Identify which cell holds the provided text, then report its (X, Y) central coordinate. 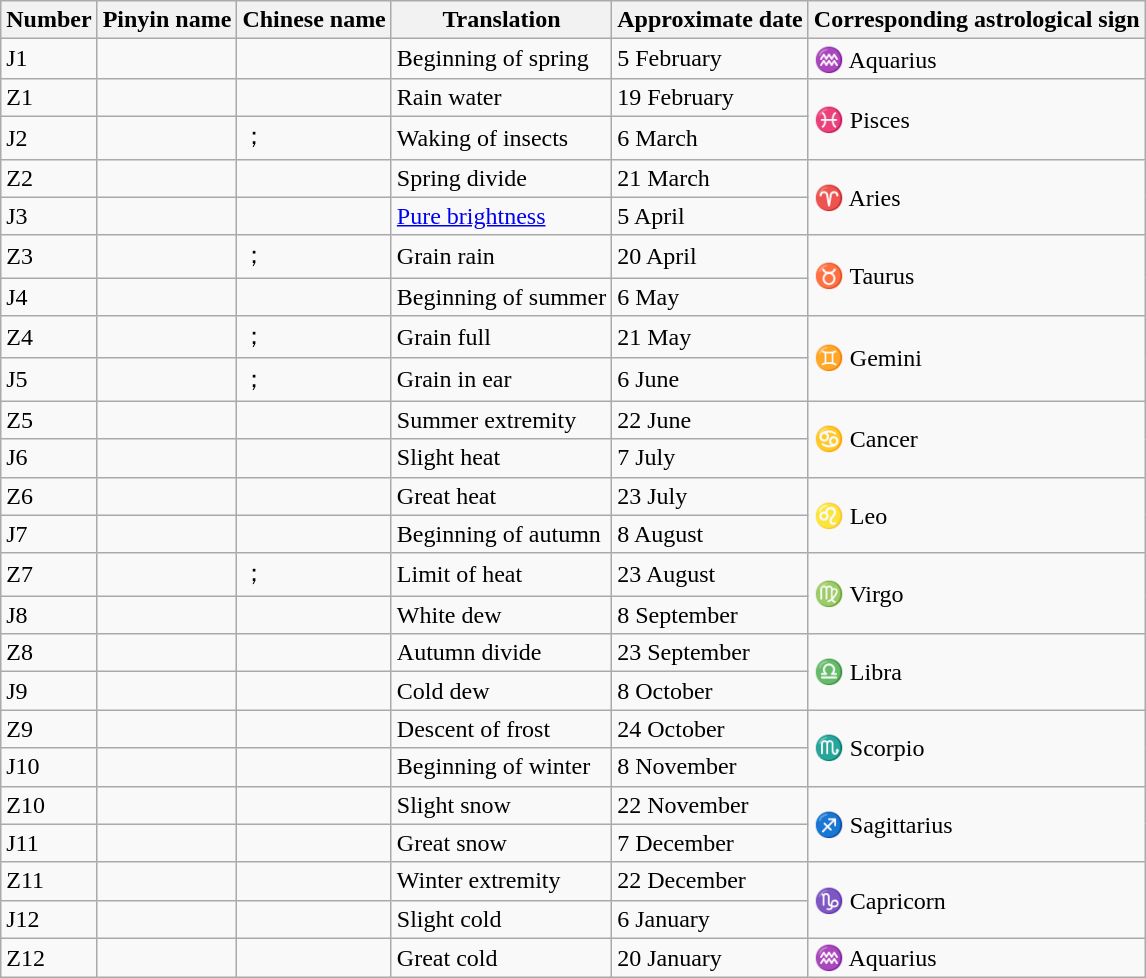
J6 (49, 458)
Great cold (501, 958)
23 August (710, 574)
23 July (710, 496)
J5 (49, 380)
Summer extremity (501, 420)
Z4 (49, 338)
Z6 (49, 496)
J12 (49, 919)
Chinese name (314, 20)
22 December (710, 881)
7 December (710, 843)
♏️ Scorpio (976, 748)
♍️ Virgo (976, 594)
Cold dew (501, 691)
J8 (49, 615)
22 June (710, 420)
Waking of insects (501, 138)
Z8 (49, 653)
J9 (49, 691)
6 June (710, 380)
Z7 (49, 574)
Z9 (49, 729)
Winter extremity (501, 881)
♎️ Libra (976, 672)
8 August (710, 534)
Approximate date (710, 20)
20 January (710, 958)
Grain full (501, 338)
8 September (710, 615)
Corresponding astrological sign (976, 20)
8 November (710, 767)
6 May (710, 297)
6 March (710, 138)
Z5 (49, 420)
21 May (710, 338)
♌️ Leo (976, 515)
J3 (49, 216)
Slight heat (501, 458)
Grain in ear (501, 380)
Limit of heat (501, 574)
Z3 (49, 256)
24 October (710, 729)
Grain rain (501, 256)
J4 (49, 297)
Beginning of autumn (501, 534)
Z11 (49, 881)
20 April (710, 256)
♐️ Sagittarius (976, 824)
J10 (49, 767)
♉️ Taurus (976, 276)
22 November (710, 805)
21 March (710, 178)
J2 (49, 138)
7 July (710, 458)
8 October (710, 691)
J11 (49, 843)
Great heat (501, 496)
White dew (501, 615)
Spring divide (501, 178)
Z2 (49, 178)
Great snow (501, 843)
Beginning of summer (501, 297)
♋️ Cancer (976, 439)
Beginning of winter (501, 767)
Z12 (49, 958)
6 January (710, 919)
Rain water (501, 97)
23 September (710, 653)
Z1 (49, 97)
♓️ Pisces (976, 118)
Pure brightness (501, 216)
Slight snow (501, 805)
Z10 (49, 805)
Beginning of spring (501, 59)
J7 (49, 534)
19 February (710, 97)
Number (49, 20)
Autumn divide (501, 653)
5 February (710, 59)
Descent of frost (501, 729)
Pinyin name (167, 20)
Slight cold (501, 919)
♈️ Aries (976, 197)
Translation (501, 20)
5 April (710, 216)
J1 (49, 59)
♊️ Gemini (976, 358)
♑️ Capricorn (976, 900)
